Determine the [x, y] coordinate at the center of the cell enclosing the given text.  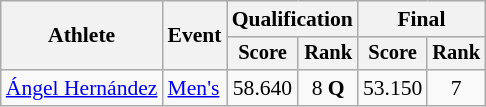
8 Q [328, 88]
Athlete [82, 36]
Ángel Hernández [82, 88]
53.150 [392, 88]
Men's [195, 88]
58.640 [263, 88]
Qualification [292, 19]
Final [422, 19]
7 [456, 88]
Event [195, 36]
